From the cell containing the given text, extract its center point as (X, Y) coordinate. 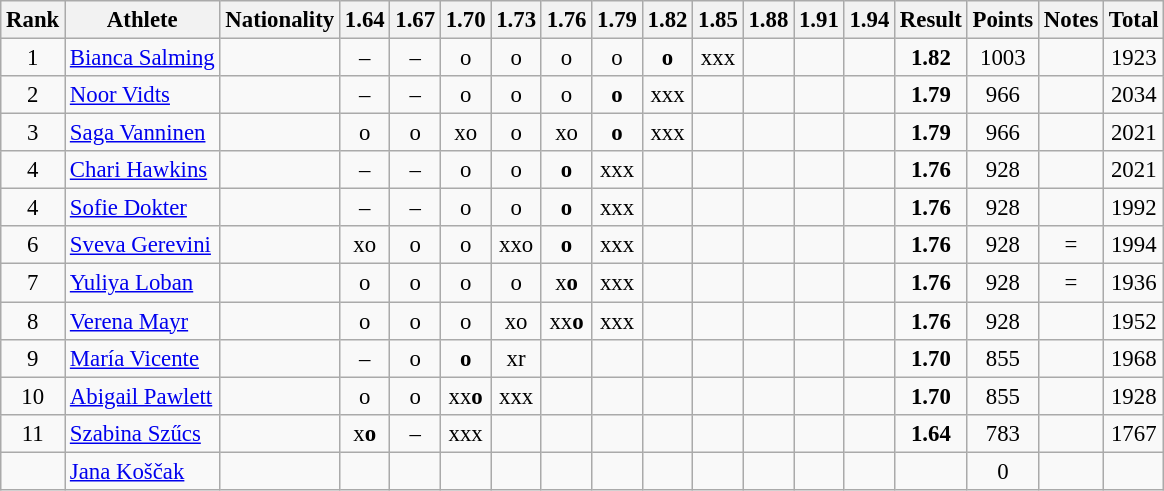
783 (1002, 433)
8 (33, 321)
Athlete (142, 20)
1952 (1134, 321)
Jana Koščak (142, 471)
2034 (1134, 95)
10 (33, 396)
María Vicente (142, 358)
Rank (33, 20)
1767 (1134, 433)
Abigail Pawlett (142, 396)
1.88 (768, 20)
1.91 (819, 20)
1.85 (718, 20)
2 (33, 95)
Sveva Gerevini (142, 245)
Result (932, 20)
1.67 (415, 20)
Points (1002, 20)
Yuliya Loban (142, 283)
1936 (1134, 283)
9 (33, 358)
0 (1002, 471)
1994 (1134, 245)
7 (33, 283)
1992 (1134, 208)
1.73 (516, 20)
xr (516, 358)
Nationality (280, 20)
Chari Hawkins (142, 170)
1003 (1002, 58)
1 (33, 58)
Noor Vidts (142, 95)
6 (33, 245)
Sofie Dokter (142, 208)
11 (33, 433)
1928 (1134, 396)
Notes (1072, 20)
1923 (1134, 58)
Szabina Szűcs (142, 433)
Bianca Salming (142, 58)
3 (33, 133)
Saga Vanninen (142, 133)
Total (1134, 20)
1968 (1134, 358)
1.94 (869, 20)
Verena Mayr (142, 321)
